From the cell containing the given text, extract its center point as (X, Y) coordinate. 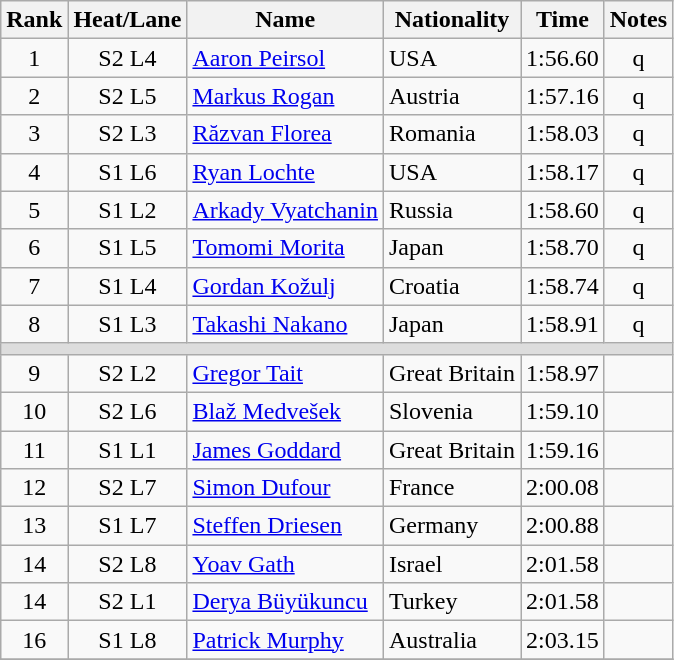
Markus Rogan (286, 96)
Blaž Medvešek (286, 411)
Takashi Nakano (286, 324)
13 (34, 526)
S1 L5 (128, 248)
Nationality (452, 20)
11 (34, 449)
Turkey (452, 602)
S2 L2 (128, 373)
S2 L3 (128, 134)
1:58.70 (562, 248)
Patrick Murphy (286, 640)
Slovenia (452, 411)
S2 L1 (128, 602)
S1 L8 (128, 640)
1:59.10 (562, 411)
1 (34, 58)
2:00.88 (562, 526)
1:58.60 (562, 210)
1:58.74 (562, 286)
Simon Dufour (286, 488)
Heat/Lane (128, 20)
Time (562, 20)
8 (34, 324)
1:58.91 (562, 324)
France (452, 488)
Arkady Vyatchanin (286, 210)
Derya Büyükuncu (286, 602)
S1 L4 (128, 286)
James Goddard (286, 449)
Gordan Kožulj (286, 286)
4 (34, 172)
6 (34, 248)
9 (34, 373)
Steffen Driesen (286, 526)
Gregor Tait (286, 373)
S2 L8 (128, 564)
5 (34, 210)
Israel (452, 564)
1:58.17 (562, 172)
10 (34, 411)
7 (34, 286)
S1 L2 (128, 210)
16 (34, 640)
Răzvan Florea (286, 134)
Russia (452, 210)
S2 L7 (128, 488)
1:58.97 (562, 373)
1:56.60 (562, 58)
2:00.08 (562, 488)
Croatia (452, 286)
S2 L5 (128, 96)
Aaron Peirsol (286, 58)
S1 L6 (128, 172)
Ryan Lochte (286, 172)
S1 L1 (128, 449)
Romania (452, 134)
Notes (638, 20)
Name (286, 20)
3 (34, 134)
2 (34, 96)
Rank (34, 20)
1:59.16 (562, 449)
S2 L6 (128, 411)
12 (34, 488)
Australia (452, 640)
S1 L7 (128, 526)
Tomomi Morita (286, 248)
Austria (452, 96)
1:58.03 (562, 134)
S1 L3 (128, 324)
Germany (452, 526)
S2 L4 (128, 58)
Yoav Gath (286, 564)
1:57.16 (562, 96)
2:03.15 (562, 640)
